Extract the [x, y] coordinate from the center of the cell holding the provided text.  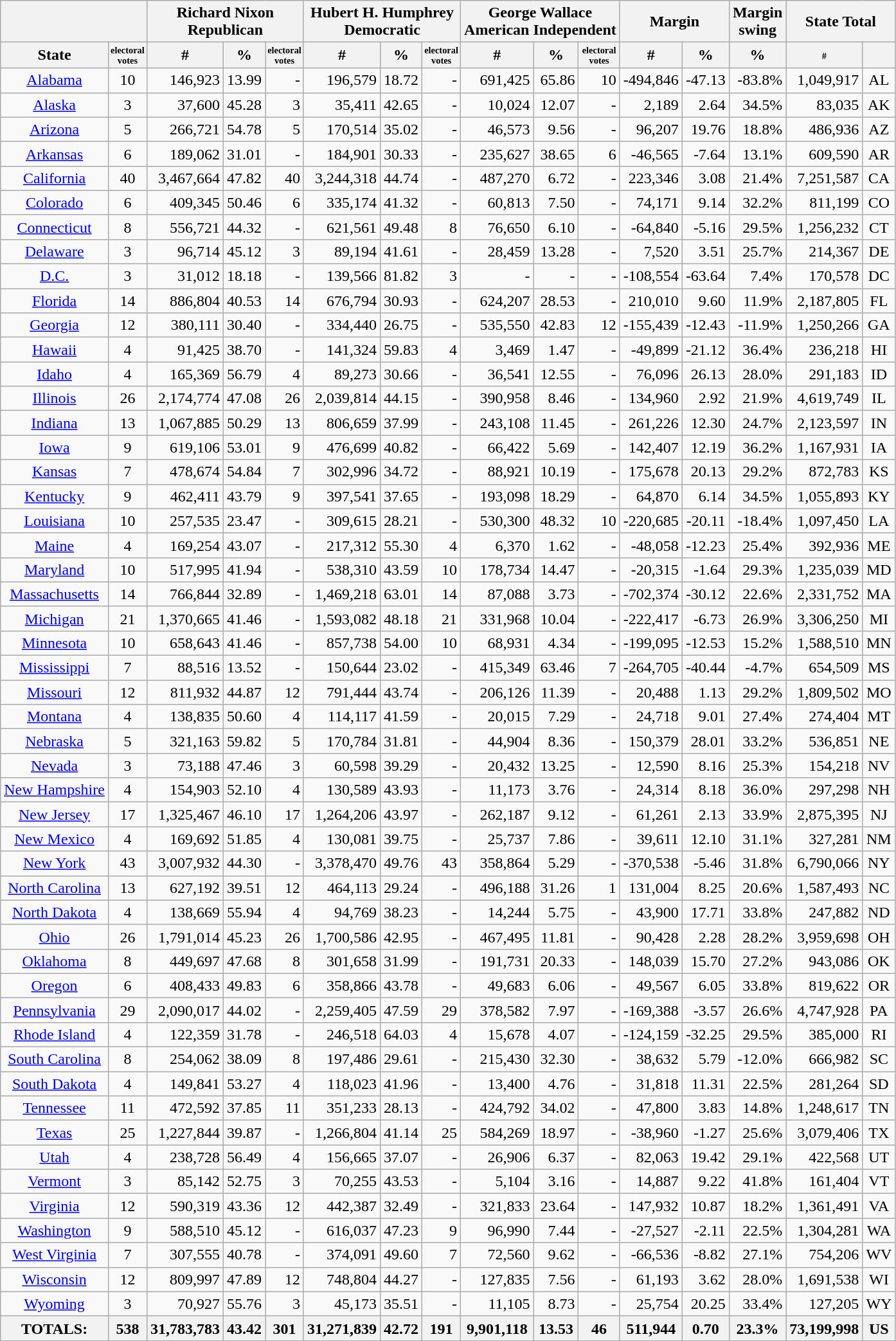
44.15 [401, 399]
VA [879, 1206]
3.16 [556, 1182]
56.49 [244, 1157]
666,982 [824, 1059]
1,304,281 [824, 1230]
235,627 [497, 154]
886,804 [185, 301]
74,171 [650, 203]
South Dakota [55, 1084]
2.64 [706, 105]
3.83 [706, 1108]
70,927 [185, 1304]
91,425 [185, 350]
223,346 [650, 178]
247,882 [824, 912]
29.3% [757, 570]
-1.64 [706, 570]
138,835 [185, 717]
1,370,665 [185, 618]
LA [879, 521]
374,091 [342, 1255]
654,509 [824, 668]
8.46 [556, 399]
31,783,783 [185, 1328]
37.07 [401, 1157]
MI [879, 618]
23.64 [556, 1206]
NE [879, 741]
15.70 [706, 961]
309,615 [342, 521]
35,411 [342, 105]
SD [879, 1084]
-8.82 [706, 1255]
3.08 [706, 178]
53.01 [244, 447]
1,593,082 [342, 618]
43.59 [401, 570]
24.7% [757, 423]
169,692 [185, 839]
KY [879, 496]
0.70 [706, 1328]
37.85 [244, 1108]
26.13 [706, 374]
31,271,839 [342, 1328]
15.2% [757, 643]
2.28 [706, 937]
351,233 [342, 1108]
3,959,698 [824, 937]
90,428 [650, 937]
Missouri [55, 692]
HI [879, 350]
193,098 [497, 496]
Utah [55, 1157]
2,039,814 [342, 399]
1,691,538 [824, 1279]
20.25 [706, 1304]
321,833 [497, 1206]
13.52 [244, 668]
327,281 [824, 839]
36.2% [757, 447]
32.89 [244, 594]
476,699 [342, 447]
1,250,266 [824, 325]
-199,095 [650, 643]
1,049,917 [824, 80]
130,589 [342, 790]
217,312 [342, 545]
72,560 [497, 1255]
IN [879, 423]
335,174 [342, 203]
-222,417 [650, 618]
538,310 [342, 570]
New York [55, 863]
806,659 [342, 423]
D.C. [55, 276]
25.3% [757, 766]
791,444 [342, 692]
49,683 [497, 986]
Texas [55, 1133]
49.48 [401, 227]
424,792 [497, 1108]
State Total [841, 22]
409,345 [185, 203]
20.33 [556, 961]
18.2% [757, 1206]
-108,554 [650, 276]
5.75 [556, 912]
-32.25 [706, 1034]
Marginswing [757, 22]
Illinois [55, 399]
28.13 [401, 1108]
9.56 [556, 129]
11,105 [497, 1304]
25.6% [757, 1133]
36.0% [757, 790]
819,622 [824, 986]
51.85 [244, 839]
943,086 [824, 961]
15,678 [497, 1034]
18.97 [556, 1133]
Oklahoma [55, 961]
34.72 [401, 472]
WV [879, 1255]
9.60 [706, 301]
38,632 [650, 1059]
Alabama [55, 80]
Florida [55, 301]
496,188 [497, 888]
30.40 [244, 325]
-6.73 [706, 618]
36,541 [497, 374]
PA [879, 1010]
14.8% [757, 1108]
AK [879, 105]
New Jersey [55, 815]
32.2% [757, 203]
-48,058 [650, 545]
141,324 [342, 350]
11.39 [556, 692]
53.27 [244, 1084]
41.14 [401, 1133]
New Mexico [55, 839]
31,818 [650, 1084]
266,721 [185, 129]
138,669 [185, 912]
-155,439 [650, 325]
13,400 [497, 1084]
AL [879, 80]
George WallaceAmerican Independent [541, 22]
96,714 [185, 251]
12.07 [556, 105]
UT [879, 1157]
44.27 [401, 1279]
3.51 [706, 251]
6.06 [556, 986]
40.82 [401, 447]
9.22 [706, 1182]
68,931 [497, 643]
Colorado [55, 203]
118,023 [342, 1084]
5.29 [556, 863]
89,273 [342, 374]
42.72 [401, 1328]
64.03 [401, 1034]
1,469,218 [342, 594]
206,126 [497, 692]
122,359 [185, 1034]
46,573 [497, 129]
Oregon [55, 986]
20,488 [650, 692]
5,104 [497, 1182]
1,361,491 [824, 1206]
37.65 [401, 496]
NH [879, 790]
7,520 [650, 251]
274,404 [824, 717]
556,721 [185, 227]
6,370 [497, 545]
IL [879, 399]
US [879, 1328]
7.50 [556, 203]
7.29 [556, 717]
50.60 [244, 717]
47.23 [401, 1230]
49.76 [401, 863]
Wyoming [55, 1304]
Iowa [55, 447]
7,251,587 [824, 178]
44,904 [497, 741]
Hubert H. HumphreyDemocratic [382, 22]
472,592 [185, 1108]
-27,527 [650, 1230]
48.18 [401, 618]
2.92 [706, 399]
RI [879, 1034]
5.79 [706, 1059]
7.97 [556, 1010]
1,588,510 [824, 643]
96,990 [497, 1230]
85,142 [185, 1182]
9.01 [706, 717]
22.6% [757, 594]
12.19 [706, 447]
50.29 [244, 423]
60,813 [497, 203]
30.33 [401, 154]
27.2% [757, 961]
9,901,118 [497, 1328]
59.82 [244, 741]
NJ [879, 815]
21.4% [757, 178]
CA [879, 178]
1,791,014 [185, 937]
380,111 [185, 325]
37,600 [185, 105]
517,995 [185, 570]
170,578 [824, 276]
Montana [55, 717]
7.4% [757, 276]
2.13 [706, 815]
28.21 [401, 521]
Nebraska [55, 741]
154,903 [185, 790]
42.83 [556, 325]
334,440 [342, 325]
38.23 [401, 912]
281,264 [824, 1084]
261,226 [650, 423]
OR [879, 986]
766,844 [185, 594]
31,012 [185, 276]
20.13 [706, 472]
236,218 [824, 350]
MO [879, 692]
165,369 [185, 374]
17.71 [706, 912]
4,619,749 [824, 399]
59.83 [401, 350]
131,004 [650, 888]
811,199 [824, 203]
467,495 [497, 937]
State [55, 55]
31.1% [757, 839]
West Virginia [55, 1255]
-38,960 [650, 1133]
45.23 [244, 937]
422,568 [824, 1157]
3,306,250 [824, 618]
29.61 [401, 1059]
Tennessee [55, 1108]
26,906 [497, 1157]
43.79 [244, 496]
-20,315 [650, 570]
624,207 [497, 301]
39.87 [244, 1133]
44.87 [244, 692]
89,194 [342, 251]
8.16 [706, 766]
358,864 [497, 863]
148,039 [650, 961]
31.26 [556, 888]
130,081 [342, 839]
55.30 [401, 545]
331,968 [497, 618]
27.4% [757, 717]
NC [879, 888]
178,734 [497, 570]
31.81 [401, 741]
1,256,232 [824, 227]
146,923 [185, 80]
538 [127, 1328]
-11.9% [757, 325]
20.6% [757, 888]
464,113 [342, 888]
302,996 [342, 472]
47.08 [244, 399]
19.76 [706, 129]
-5.46 [706, 863]
33.9% [757, 815]
621,561 [342, 227]
26.6% [757, 1010]
96,207 [650, 129]
291,183 [824, 374]
55.94 [244, 912]
Mississippi [55, 668]
18.72 [401, 80]
-1.27 [706, 1133]
161,404 [824, 1182]
6.72 [556, 178]
Alaska [55, 105]
39.75 [401, 839]
415,349 [497, 668]
23.3% [757, 1328]
49.83 [244, 986]
43.97 [401, 815]
7.86 [556, 839]
56.79 [244, 374]
6.10 [556, 227]
Rhode Island [55, 1034]
14.47 [556, 570]
28,459 [497, 251]
73,188 [185, 766]
38.65 [556, 154]
13.25 [556, 766]
SC [879, 1059]
47,800 [650, 1108]
392,936 [824, 545]
1 [599, 888]
40.78 [244, 1255]
37.99 [401, 423]
-4.7% [757, 668]
811,932 [185, 692]
12,590 [650, 766]
20,015 [497, 717]
12.10 [706, 839]
54.78 [244, 129]
297,298 [824, 790]
43.07 [244, 545]
-40.44 [706, 668]
44.74 [401, 178]
47.46 [244, 766]
32.30 [556, 1059]
8.73 [556, 1304]
TOTALS: [55, 1328]
Maine [55, 545]
26.9% [757, 618]
Wisconsin [55, 1279]
32.49 [401, 1206]
1,067,885 [185, 423]
536,851 [824, 741]
189,062 [185, 154]
49,567 [650, 986]
52.75 [244, 1182]
39,611 [650, 839]
3,079,406 [824, 1133]
23.47 [244, 521]
197,486 [342, 1059]
43.74 [401, 692]
139,566 [342, 276]
Nevada [55, 766]
39.29 [401, 766]
23.02 [401, 668]
28.2% [757, 937]
-220,685 [650, 521]
-702,374 [650, 594]
262,187 [497, 815]
7.44 [556, 1230]
45,173 [342, 1304]
-2.11 [706, 1230]
California [55, 178]
8.18 [706, 790]
2,123,597 [824, 423]
33.2% [757, 741]
3,378,470 [342, 863]
31.01 [244, 154]
11.81 [556, 937]
7.56 [556, 1279]
ND [879, 912]
28.53 [556, 301]
42.95 [401, 937]
43.36 [244, 1206]
-63.64 [706, 276]
Georgia [55, 325]
691,425 [497, 80]
127,835 [497, 1279]
-7.64 [706, 154]
486,936 [824, 129]
3.76 [556, 790]
1,248,617 [824, 1108]
1,235,039 [824, 570]
-12.53 [706, 643]
NV [879, 766]
63.46 [556, 668]
-169,388 [650, 1010]
-264,705 [650, 668]
Kansas [55, 472]
70,255 [342, 1182]
619,106 [185, 447]
18.8% [757, 129]
82,063 [650, 1157]
WY [879, 1304]
13.53 [556, 1328]
41.32 [401, 203]
OH [879, 937]
Michigan [55, 618]
4.07 [556, 1034]
-124,159 [650, 1034]
41.8% [757, 1182]
25.7% [757, 251]
12.55 [556, 374]
358,866 [342, 986]
94,769 [342, 912]
61,193 [650, 1279]
196,579 [342, 80]
CO [879, 203]
609,590 [824, 154]
530,300 [497, 521]
6.14 [706, 496]
87,088 [497, 594]
449,697 [185, 961]
-21.12 [706, 350]
24,718 [650, 717]
38.70 [244, 350]
27.1% [757, 1255]
1.47 [556, 350]
10.19 [556, 472]
11.45 [556, 423]
FL [879, 301]
52.10 [244, 790]
6.37 [556, 1157]
535,550 [497, 325]
872,783 [824, 472]
43.93 [401, 790]
-3.57 [706, 1010]
408,433 [185, 986]
42.65 [401, 105]
35.51 [401, 1304]
142,407 [650, 447]
46 [599, 1328]
385,000 [824, 1034]
CT [879, 227]
1,264,206 [342, 815]
54.00 [401, 643]
AR [879, 154]
41.94 [244, 570]
30.93 [401, 301]
10.04 [556, 618]
748,804 [342, 1279]
48.32 [556, 521]
3.62 [706, 1279]
20,432 [497, 766]
VT [879, 1182]
36.4% [757, 350]
8.25 [706, 888]
25,754 [650, 1304]
134,960 [650, 399]
4,747,928 [824, 1010]
11.31 [706, 1084]
Massachusetts [55, 594]
156,665 [342, 1157]
MD [879, 570]
2,875,395 [824, 815]
OK [879, 961]
Delaware [55, 251]
9.12 [556, 815]
25,737 [497, 839]
2,331,752 [824, 594]
588,510 [185, 1230]
Richard NixonRepublican [225, 22]
31.99 [401, 961]
40.53 [244, 301]
301,658 [342, 961]
KS [879, 472]
627,192 [185, 888]
Arkansas [55, 154]
28.01 [706, 741]
238,728 [185, 1157]
MS [879, 668]
114,117 [342, 717]
13.28 [556, 251]
590,319 [185, 1206]
321,163 [185, 741]
88,921 [497, 472]
34.02 [556, 1108]
10,024 [497, 105]
DC [879, 276]
Virginia [55, 1206]
3,007,932 [185, 863]
38.09 [244, 1059]
11,173 [497, 790]
13.99 [244, 80]
29.24 [401, 888]
4.76 [556, 1084]
150,644 [342, 668]
ME [879, 545]
149,841 [185, 1084]
150,379 [650, 741]
46.10 [244, 815]
31.8% [757, 863]
64,870 [650, 496]
83,035 [824, 105]
25.4% [757, 545]
1,266,804 [342, 1133]
60,598 [342, 766]
29.1% [757, 1157]
809,997 [185, 1279]
246,518 [342, 1034]
3,469 [497, 350]
Connecticut [55, 227]
MT [879, 717]
TX [879, 1133]
41.96 [401, 1084]
54.84 [244, 472]
33.4% [757, 1304]
-83.8% [757, 80]
6,790,066 [824, 863]
676,794 [342, 301]
4.34 [556, 643]
1,809,502 [824, 692]
Kentucky [55, 496]
13.1% [757, 154]
43.78 [401, 986]
49.60 [401, 1255]
2,259,405 [342, 1010]
MN [879, 643]
39.51 [244, 888]
478,674 [185, 472]
184,901 [342, 154]
6.05 [706, 986]
3.73 [556, 594]
2,090,017 [185, 1010]
1,700,586 [342, 937]
NM [879, 839]
73,199,998 [824, 1328]
10.87 [706, 1206]
14,244 [497, 912]
307,555 [185, 1255]
Minnesota [55, 643]
63.01 [401, 594]
154,218 [824, 766]
44.32 [244, 227]
175,678 [650, 472]
2,187,805 [824, 301]
1,097,450 [824, 521]
857,738 [342, 643]
487,270 [497, 178]
21.9% [757, 399]
243,108 [497, 423]
Hawaii [55, 350]
257,535 [185, 521]
191,731 [497, 961]
215,430 [497, 1059]
-30.12 [706, 594]
41.61 [401, 251]
584,269 [497, 1133]
658,643 [185, 643]
-12.23 [706, 545]
WA [879, 1230]
5.69 [556, 447]
1,325,467 [185, 815]
ID [879, 374]
43,900 [650, 912]
47.59 [401, 1010]
1,227,844 [185, 1133]
397,541 [342, 496]
-64,840 [650, 227]
-370,538 [650, 863]
TN [879, 1108]
AZ [879, 129]
-12.0% [757, 1059]
18.29 [556, 496]
127,205 [824, 1304]
WI [879, 1279]
55.76 [244, 1304]
Washington [55, 1230]
45.28 [244, 105]
47.82 [244, 178]
76,650 [497, 227]
442,387 [342, 1206]
378,582 [497, 1010]
24,314 [650, 790]
44.02 [244, 1010]
170,514 [342, 129]
North Carolina [55, 888]
462,411 [185, 496]
26.75 [401, 325]
30.66 [401, 374]
9.62 [556, 1255]
66,422 [497, 447]
616,037 [342, 1230]
-18.4% [757, 521]
41.59 [401, 717]
-49,899 [650, 350]
-66,536 [650, 1255]
Idaho [55, 374]
New Hampshire [55, 790]
76,096 [650, 374]
214,367 [824, 251]
Pennsylvania [55, 1010]
Maryland [55, 570]
-46,565 [650, 154]
1.62 [556, 545]
-12.43 [706, 325]
GA [879, 325]
3,467,664 [185, 178]
1,167,931 [824, 447]
301 [285, 1328]
1.13 [706, 692]
88,516 [185, 668]
-47.13 [706, 80]
65.86 [556, 80]
169,254 [185, 545]
1,055,893 [824, 496]
210,010 [650, 301]
170,784 [342, 741]
2,174,774 [185, 399]
61,261 [650, 815]
754,206 [824, 1255]
MA [879, 594]
9.14 [706, 203]
50.46 [244, 203]
147,932 [650, 1206]
NY [879, 863]
12.30 [706, 423]
-5.16 [706, 227]
Louisiana [55, 521]
19.42 [706, 1157]
44.30 [244, 863]
191 [442, 1328]
3,244,318 [342, 178]
511,944 [650, 1328]
254,062 [185, 1059]
-20.11 [706, 521]
14,887 [650, 1182]
8.36 [556, 741]
18.18 [244, 276]
43.53 [401, 1182]
35.02 [401, 129]
47.68 [244, 961]
Margin [674, 22]
-494,846 [650, 80]
North Dakota [55, 912]
81.82 [401, 276]
IA [879, 447]
31.78 [244, 1034]
Vermont [55, 1182]
11.9% [757, 301]
South Carolina [55, 1059]
1,587,493 [824, 888]
DE [879, 251]
390,958 [497, 399]
Arizona [55, 129]
43.42 [244, 1328]
Ohio [55, 937]
Indiana [55, 423]
47.89 [244, 1279]
2,189 [650, 105]
